For the text-containing cell, return its midpoint in (x, y) coordinate format. 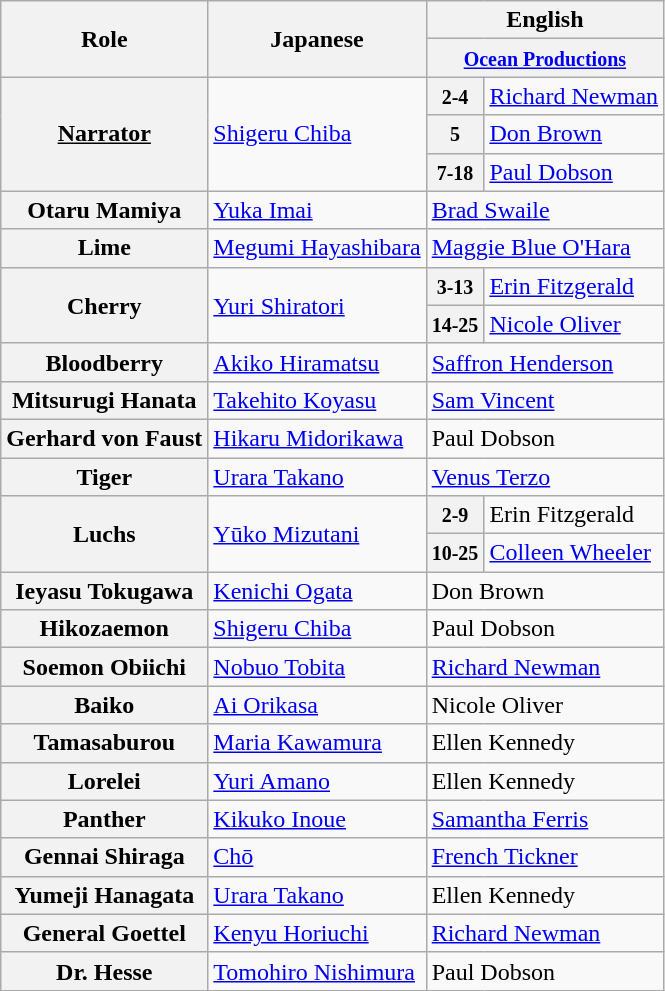
Brad Swaile (544, 210)
Yuri Shiratori (317, 305)
Tomohiro Nishimura (317, 971)
Lime (104, 248)
Bloodberry (104, 362)
Ieyasu Tokugawa (104, 591)
Chō (317, 857)
Narrator (104, 134)
French Tickner (544, 857)
Saffron Henderson (544, 362)
Takehito Koyasu (317, 400)
Megumi Hayashibara (317, 248)
Role (104, 39)
Kikuko Inoue (317, 819)
English (544, 20)
Yuka Imai (317, 210)
Nobuo Tobita (317, 667)
Maggie Blue O'Hara (544, 248)
3-13 (455, 286)
14-25 (455, 324)
Panther (104, 819)
Lorelei (104, 781)
Cherry (104, 305)
Akiko Hiramatsu (317, 362)
5 (455, 134)
Gerhard von Faust (104, 438)
Kenyu Horiuchi (317, 933)
Kenichi Ogata (317, 591)
Baiko (104, 705)
Dr. Hesse (104, 971)
Hikozaemon (104, 629)
Tiger (104, 477)
Soemon Obiichi (104, 667)
Mitsurugi Hanata (104, 400)
Venus Terzo (544, 477)
General Goettel (104, 933)
Yūko Mizutani (317, 534)
7-18 (455, 172)
Hikaru Midorikawa (317, 438)
Sam Vincent (544, 400)
Colleen Wheeler (574, 553)
10-25 (455, 553)
Yuri Amano (317, 781)
2-9 (455, 515)
Ocean Productions (544, 58)
Otaru Mamiya (104, 210)
Maria Kawamura (317, 743)
Ai Orikasa (317, 705)
Gennai Shiraga (104, 857)
2-4 (455, 96)
Yumeji Hanagata (104, 895)
Samantha Ferris (544, 819)
Japanese (317, 39)
Luchs (104, 534)
Tamasaburou (104, 743)
